Identify which cell holds the provided text, then report its (X, Y) central coordinate. 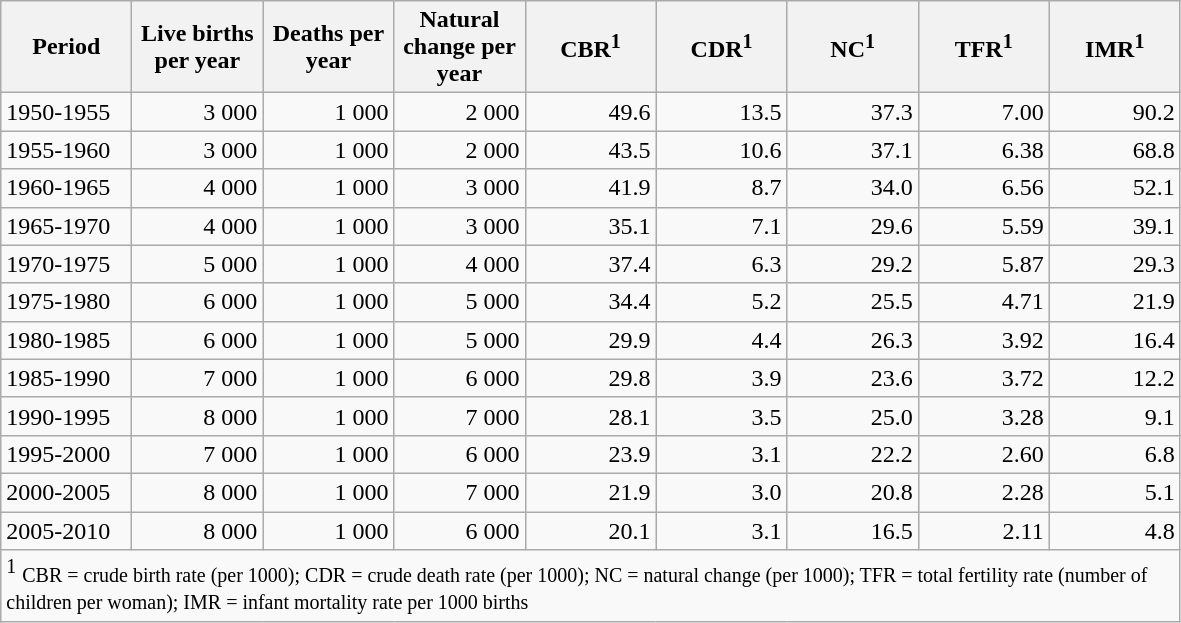
49.6 (590, 112)
1965-1970 (66, 226)
28.1 (590, 416)
3.9 (722, 378)
6.56 (984, 188)
5.59 (984, 226)
29.6 (852, 226)
1975-1980 (66, 302)
26.3 (852, 340)
Live births per year (198, 47)
4.8 (1114, 531)
13.5 (722, 112)
29.3 (1114, 264)
29.8 (590, 378)
20.8 (852, 492)
TFR1 (984, 47)
37.1 (852, 150)
Period (66, 47)
2.60 (984, 454)
2.28 (984, 492)
CDR1 (722, 47)
52.1 (1114, 188)
29.9 (590, 340)
3.28 (984, 416)
16.4 (1114, 340)
10.6 (722, 150)
25.5 (852, 302)
3.92 (984, 340)
IMR1 (1114, 47)
Deaths per year (328, 47)
1980-1985 (66, 340)
68.8 (1114, 150)
37.3 (852, 112)
34.0 (852, 188)
1985-1990 (66, 378)
5.2 (722, 302)
5.1 (1114, 492)
6.3 (722, 264)
23.9 (590, 454)
2005-2010 (66, 531)
4.71 (984, 302)
7.1 (722, 226)
8.7 (722, 188)
1995-2000 (66, 454)
29.2 (852, 264)
3.0 (722, 492)
25.0 (852, 416)
6.8 (1114, 454)
43.5 (590, 150)
5.87 (984, 264)
3.72 (984, 378)
1950-1955 (66, 112)
1990-1995 (66, 416)
1970-1975 (66, 264)
35.1 (590, 226)
2.11 (984, 531)
NC1 (852, 47)
3.5 (722, 416)
41.9 (590, 188)
34.4 (590, 302)
7.00 (984, 112)
1960-1965 (66, 188)
90.2 (1114, 112)
6.38 (984, 150)
39.1 (1114, 226)
37.4 (590, 264)
23.6 (852, 378)
9.1 (1114, 416)
Natural change per year (460, 47)
12.2 (1114, 378)
16.5 (852, 531)
2000-2005 (66, 492)
22.2 (852, 454)
1955-1960 (66, 150)
20.1 (590, 531)
4.4 (722, 340)
CBR1 (590, 47)
